Output the [x, y] coordinate of the center of the cell containing the given text.  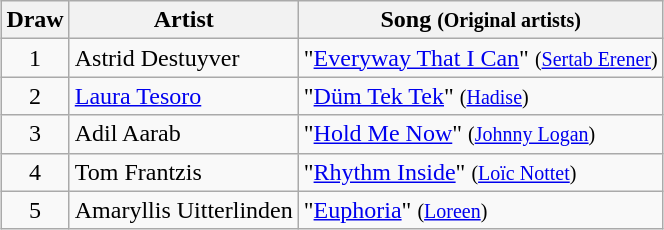
"Euphoria" (Loreen) [480, 210]
4 [35, 172]
"Düm Tek Tek" (Hadise) [480, 96]
Tom Frantzis [184, 172]
Song (Original artists) [480, 20]
Adil Aarab [184, 134]
2 [35, 96]
Artist [184, 20]
"Everyway That I Can" (Sertab Erener) [480, 58]
3 [35, 134]
Laura Tesoro [184, 96]
1 [35, 58]
Draw [35, 20]
"Rhythm Inside" (Loïc Nottet) [480, 172]
"Hold Me Now" (Johnny Logan) [480, 134]
Amaryllis Uitterlinden [184, 210]
5 [35, 210]
Astrid Destuyver [184, 58]
